Detect which cell encompasses the target text, then output its (x, y) center coordinate. 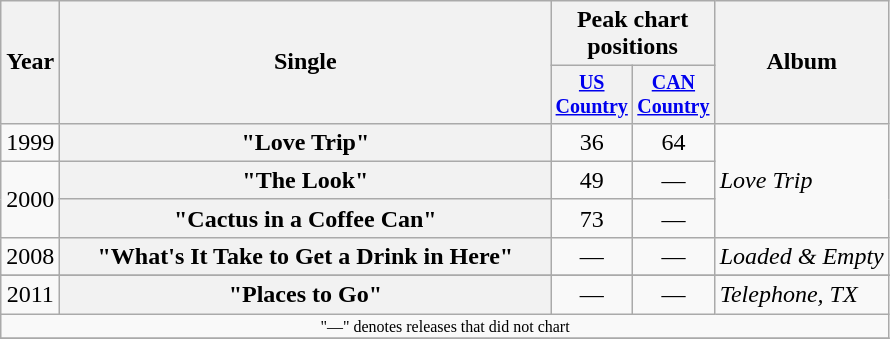
36 (592, 142)
Year (30, 62)
Peak chartpositions (632, 34)
"Cactus in a Coffee Can" (306, 218)
2000 (30, 199)
CAN Country (674, 94)
"What's It Take to Get a Drink in Here" (306, 256)
"Love Trip" (306, 142)
64 (674, 142)
2008 (30, 256)
Telephone, TX (802, 295)
Album (802, 62)
Single (306, 62)
1999 (30, 142)
49 (592, 180)
"The Look" (306, 180)
"—" denotes releases that did not chart (446, 326)
2011 (30, 295)
Love Trip (802, 180)
Loaded & Empty (802, 256)
US Country (592, 94)
"Places to Go" (306, 295)
73 (592, 218)
